Identify which cell holds the provided text, then report its [X, Y] central coordinate. 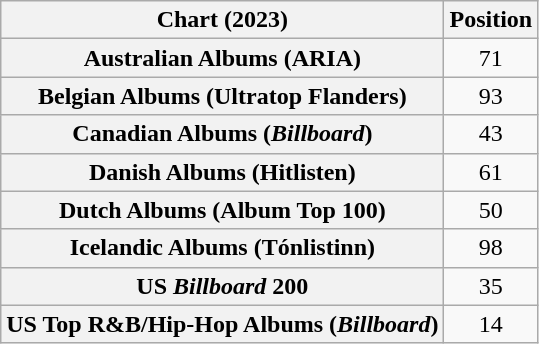
US Billboard 200 [222, 286]
Canadian Albums (Billboard) [222, 134]
Danish Albums (Hitlisten) [222, 172]
US Top R&B/Hip-Hop Albums (Billboard) [222, 324]
71 [491, 58]
Icelandic Albums (Tónlistinn) [222, 248]
98 [491, 248]
93 [491, 96]
50 [491, 210]
Dutch Albums (Album Top 100) [222, 210]
14 [491, 324]
Australian Albums (ARIA) [222, 58]
43 [491, 134]
Position [491, 20]
Chart (2023) [222, 20]
61 [491, 172]
35 [491, 286]
Belgian Albums (Ultratop Flanders) [222, 96]
